Output the [x, y] coordinate of the center of the cell containing the given text.  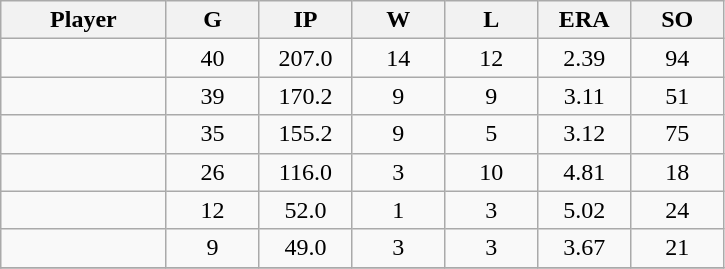
G [212, 20]
207.0 [306, 58]
5 [492, 134]
39 [212, 96]
3.12 [584, 134]
W [398, 20]
5.02 [584, 210]
75 [678, 134]
3.11 [584, 96]
4.81 [584, 172]
ERA [584, 20]
10 [492, 172]
Player [84, 20]
170.2 [306, 96]
2.39 [584, 58]
52.0 [306, 210]
155.2 [306, 134]
35 [212, 134]
18 [678, 172]
116.0 [306, 172]
21 [678, 248]
SO [678, 20]
1 [398, 210]
14 [398, 58]
51 [678, 96]
40 [212, 58]
26 [212, 172]
94 [678, 58]
24 [678, 210]
IP [306, 20]
3.67 [584, 248]
L [492, 20]
49.0 [306, 248]
